Return [x, y] of the center of cell containing provided text 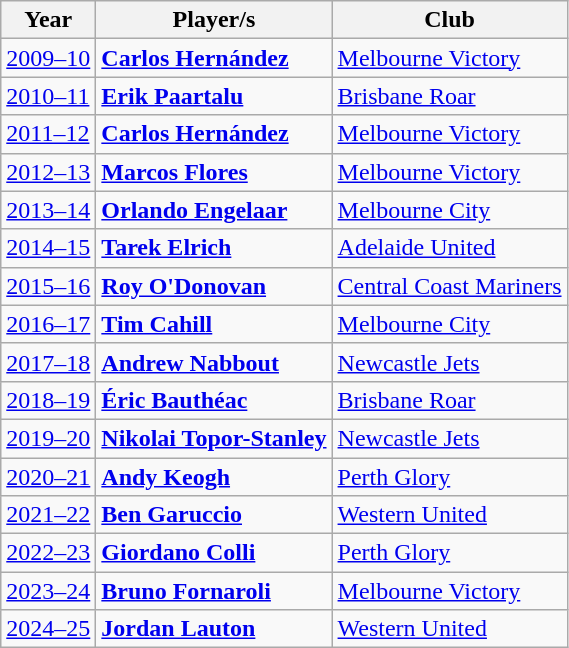
Andy Keogh [214, 477]
Year [48, 20]
2016–17 [48, 324]
2010–11 [48, 96]
Nikolai Topor-Stanley [214, 438]
Jordan Lauton [214, 629]
Tim Cahill [214, 324]
2020–21 [48, 477]
2019–20 [48, 438]
2021–22 [48, 515]
Erik Paartalu [214, 96]
Central Coast Mariners [450, 286]
Andrew Nabbout [214, 362]
Orlando Engelaar [214, 210]
2015–16 [48, 286]
Roy O'Donovan [214, 286]
Club [450, 20]
2013–14 [48, 210]
2012–13 [48, 172]
Bruno Fornaroli [214, 591]
2014–15 [48, 248]
Adelaide United [450, 248]
2023–24 [48, 591]
Giordano Colli [214, 553]
2011–12 [48, 134]
Éric Bauthéac [214, 400]
Tarek Elrich [214, 248]
2018–19 [48, 400]
Player/s [214, 20]
2009–10 [48, 58]
Marcos Flores [214, 172]
2017–18 [48, 362]
2022–23 [48, 553]
2024–25 [48, 629]
Ben Garuccio [214, 515]
